Detect which cell encompasses the target text, then output its [X, Y] center coordinate. 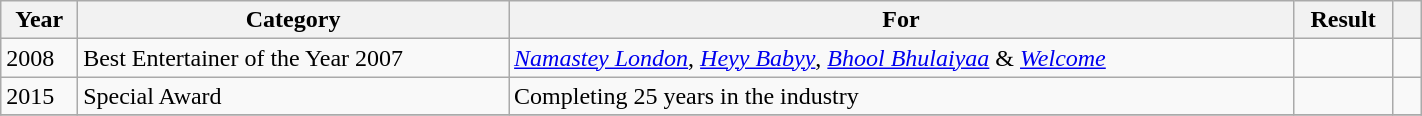
Namastey London, Heyy Babyy, Bhool Bhulaiyaa & Welcome [902, 58]
2008 [40, 58]
Best Entertainer of the Year 2007 [294, 58]
Result [1343, 20]
Special Award [294, 96]
Year [40, 20]
2015 [40, 96]
Category [294, 20]
Completing 25 years in the industry [902, 96]
For [902, 20]
